Find where the given text appears and provide that cell's center as [x, y] coordinate. 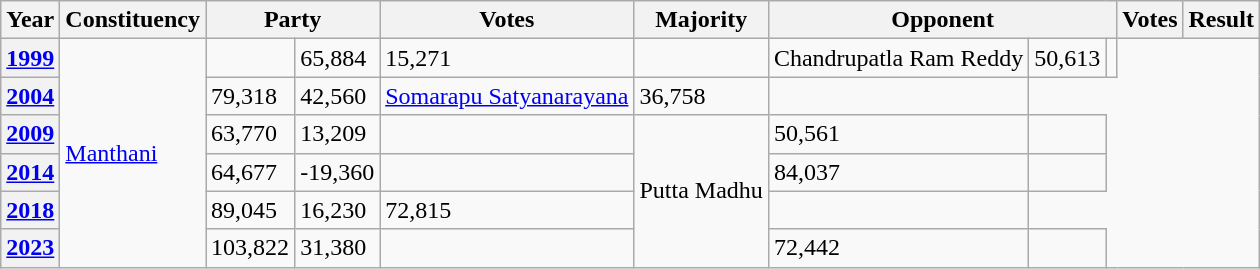
Chandrupatla Ram Reddy [898, 58]
50,613 [1068, 58]
2018 [30, 210]
50,561 [898, 134]
1999 [30, 58]
2009 [30, 134]
79,318 [250, 96]
2004 [30, 96]
-19,360 [338, 172]
15,271 [507, 58]
36,758 [701, 96]
2014 [30, 172]
16,230 [338, 210]
Year [30, 20]
Constituency [133, 20]
Manthani [133, 153]
65,884 [338, 58]
Party [293, 20]
72,815 [507, 210]
Putta Madhu [701, 191]
103,822 [250, 248]
Somarapu Satyanarayana [507, 96]
13,209 [338, 134]
Majority [701, 20]
31,380 [338, 248]
84,037 [898, 172]
Opponent [942, 20]
89,045 [250, 210]
64,677 [250, 172]
2023 [30, 248]
63,770 [250, 134]
42,560 [338, 96]
Result [1221, 20]
72,442 [898, 248]
